Determine the [x, y] coordinate at the center of the cell enclosing the given text.  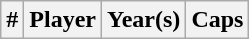
Player [63, 20]
# [12, 20]
Year(s) [144, 20]
Caps [218, 20]
